Capture the cell that displays the provided text and extract its (X, Y) central coordinate. 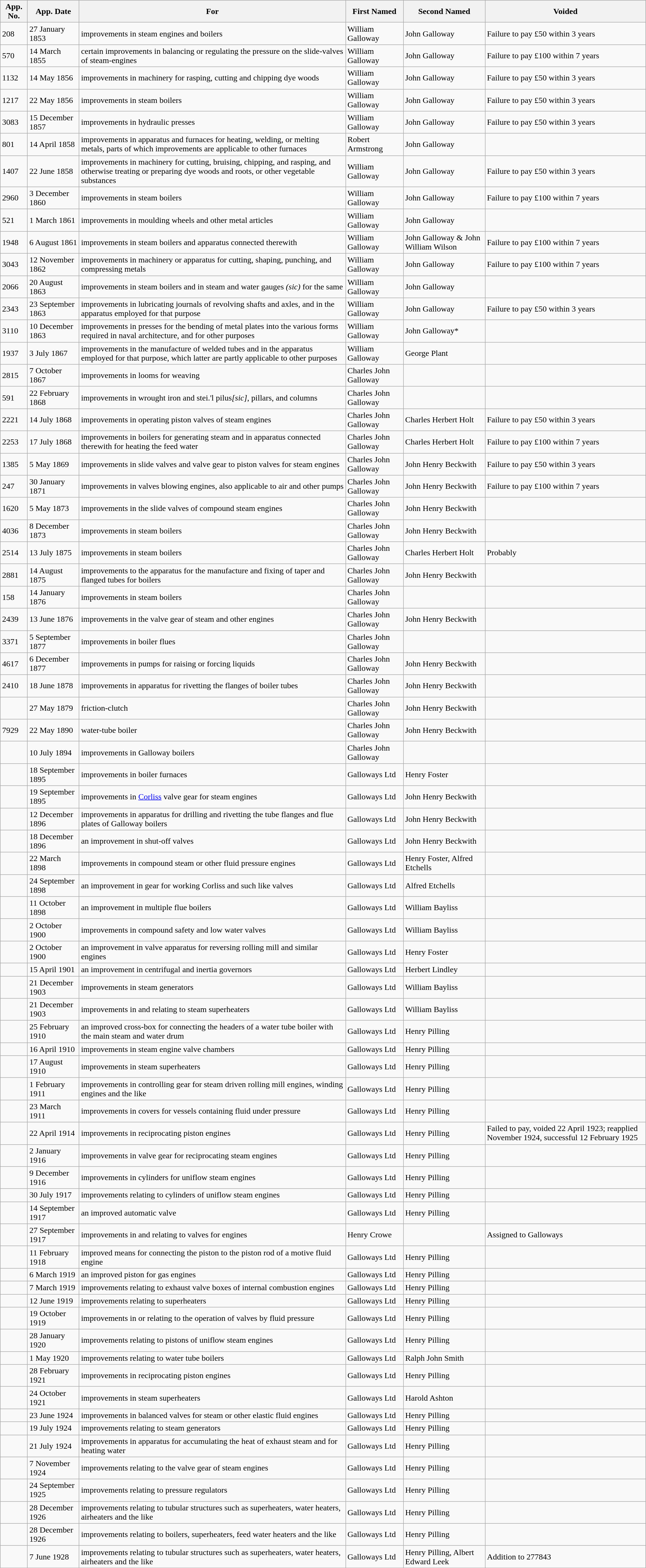
12 December 1896 (53, 819)
improvements relating to cylinders of uniflow steam engines (212, 1195)
14 March 1855 (53, 56)
improvements in boiler flues (212, 642)
1 February 1911 (53, 1089)
3 July 1867 (53, 353)
22 May 1856 (53, 100)
Second Named (444, 12)
591 (14, 397)
Harold Ashton (444, 1398)
1385 (14, 464)
improvements in apparatus and furnaces for heating, welding, or melting metals, parts of which improvements are applicable to other furnaces (212, 145)
16 April 1910 (53, 1049)
2253 (14, 442)
14 May 1856 (53, 78)
19 July 1924 (53, 1428)
21 July 1924 (53, 1446)
14 January 1876 (53, 597)
23 June 1924 (53, 1415)
13 July 1875 (53, 553)
Robert Armstrong (374, 145)
13 June 1876 (53, 619)
18 December 1896 (53, 841)
4036 (14, 530)
an improvement in gear for working Corliss and such like valves (212, 886)
11 February 1918 (53, 1257)
improvements relating to the valve gear of steam engines (212, 1468)
28 January 1920 (53, 1340)
improvements in compound safety and low water valves (212, 930)
improvements in the manufacture of welded tubes and in the apparatus employed for that purpose, which latter are partly applicable to other purposes (212, 353)
14 September 1917 (53, 1213)
2066 (14, 286)
improvements in apparatus for drilling and rivetting the tube flanges and flue plates of Galloway boilers (212, 819)
22 June 1858 (53, 171)
27 September 1917 (53, 1235)
9 December 1916 (53, 1177)
Addition to 277843 (566, 1556)
2410 (14, 686)
App. No. (14, 12)
water-tube boiler (212, 730)
friction-clutch (212, 708)
7 November 1924 (53, 1468)
Henry Pilling, Albert Edward Leek (444, 1556)
2815 (14, 376)
7 March 1919 (53, 1287)
30 January 1871 (53, 486)
certain improvements in balancing or regulating the pressure on the slide-valves of steam-engines (212, 56)
5 May 1873 (53, 509)
247 (14, 486)
improvements in Corliss valve gear for steam engines (212, 797)
28 February 1921 (53, 1376)
improvements relating to exhaust valve boxes of internal combustion engines (212, 1287)
208 (14, 33)
19 October 1919 (53, 1318)
1620 (14, 509)
Henry Crowe (374, 1235)
22 April 1914 (53, 1133)
improvements in the slide valves of compound steam engines (212, 509)
improvements in Galloway boilers (212, 753)
1 March 1861 (53, 220)
7 October 1867 (53, 376)
Herbert Lindley (444, 969)
Ralph John Smith (444, 1358)
1 May 1920 (53, 1358)
6 August 1861 (53, 242)
improved means for connecting the piston to the piston rod of a motive fluid engine (212, 1257)
10 December 1863 (53, 331)
improvements in machinery for rasping, cutting and chipping dye woods (212, 78)
improvements in controlling gear for steam driven rolling mill engines, winding engines and the like (212, 1089)
improvements in valves blowing engines, also applicable to air and other pumps (212, 486)
improvements in apparatus for accumulating the heat of exhaust steam and for heating water (212, 1446)
Alfred Etchells (444, 886)
improvements relating to boilers, superheaters, feed water heaters and the like (212, 1535)
5 May 1869 (53, 464)
1948 (14, 242)
18 June 1878 (53, 686)
improvements in slide valves and valve gear to piston valves for steam engines (212, 464)
11 October 1898 (53, 907)
an improved cross-box for connecting the headers of a water tube boiler with the main steam and water drum (212, 1031)
3083 (14, 122)
3043 (14, 265)
improvements in steam engine valve chambers (212, 1049)
improvements in presses for the bending of metal plates into the various forms required in naval architecture, and for other purposes (212, 331)
2 January 1916 (53, 1156)
2439 (14, 619)
8 December 1873 (53, 530)
John Galloway* (444, 331)
2221 (14, 420)
improvements relating to water tube boilers (212, 1358)
24 October 1921 (53, 1398)
15 April 1901 (53, 969)
2343 (14, 309)
12 June 1919 (53, 1300)
22 May 1890 (53, 730)
George Plant (444, 353)
18 September 1895 (53, 774)
First Named (374, 12)
570 (14, 56)
14 August 1875 (53, 575)
7929 (14, 730)
10 July 1894 (53, 753)
15 December 1857 (53, 122)
improvements in cylinders for uniflow steam engines (212, 1177)
1407 (14, 171)
3 December 1860 (53, 198)
3371 (14, 642)
2514 (14, 553)
App. Date (53, 12)
27 May 1879 (53, 708)
30 July 1917 (53, 1195)
an improvement in multiple flue boilers (212, 907)
improvements relating to superheaters (212, 1300)
1937 (14, 353)
improvements in steam generators (212, 987)
Assigned to Galloways (566, 1235)
improvements in wrought iron and stei.'l pilus[sic], pillars, and columns (212, 397)
improvements in boilers for generating steam and in apparatus connected therewith for heating the feed water (212, 442)
improvements to the apparatus for the manufacture and fixing of taper and flanged tubes for boilers (212, 575)
25 February 1910 (53, 1031)
17 July 1868 (53, 442)
5 September 1877 (53, 642)
2960 (14, 198)
improvements in or relating to the operation of valves by fluid pressure (212, 1318)
John Galloway & John William Wilson (444, 242)
improvements in moulding wheels and other metal articles (212, 220)
improvements in looms for weaving (212, 376)
801 (14, 145)
an improved piston for gas engines (212, 1275)
17 August 1910 (53, 1067)
an improvement in centrifugal and inertia governors (212, 969)
Voided (566, 12)
Henry Foster, Alfred Etchells (444, 863)
3110 (14, 331)
improvements in apparatus for rivetting the flanges of boiler tubes (212, 686)
27 January 1853 (53, 33)
improvements in valve gear for reciprocating steam engines (212, 1156)
12 November 1862 (53, 265)
an improved automatic valve (212, 1213)
1217 (14, 100)
19 September 1895 (53, 797)
improvements in steam boilers and in steam and water gauges (sic) for the same (212, 286)
24 September 1898 (53, 886)
improvements relating to pistons of uniflow steam engines (212, 1340)
improvements in steam boilers and apparatus connected therewith (212, 242)
For (212, 12)
improvements in and relating to valves for engines (212, 1235)
14 April 1858 (53, 145)
1132 (14, 78)
Failed to pay, voided 22 April 1923; reapplied November 1924, successful 12 February 1925 (566, 1133)
improvements in and relating to steam superheaters (212, 1010)
22 February 1868 (53, 397)
6 March 1919 (53, 1275)
improvements in balanced valves for steam or other elastic fluid engines (212, 1415)
6 December 1877 (53, 664)
an improvement in shut-off valves (212, 841)
improvements in boiler furnaces (212, 774)
14 July 1868 (53, 420)
23 September 1863 (53, 309)
improvements in operating piston valves of steam engines (212, 420)
an improvement in valve apparatus for reversing rolling mill and similar engines (212, 952)
23 March 1911 (53, 1111)
improvements in lubricating journals of revolving shafts and axles, and in the apparatus employed for that purpose (212, 309)
improvements in covers for vessels containing fluid under pressure (212, 1111)
improvements in the valve gear of steam and other engines (212, 619)
improvements relating to steam generators (212, 1428)
improvements in compound steam or other fluid pressure engines (212, 863)
4617 (14, 664)
20 August 1863 (53, 286)
521 (14, 220)
improvements in machinery or apparatus for cutting, shaping, punching, and compressing metals (212, 265)
7 June 1928 (53, 1556)
improvements relating to pressure regulators (212, 1490)
22 March 1898 (53, 863)
158 (14, 597)
24 September 1925 (53, 1490)
improvements in steam engines and boilers (212, 33)
Probably (566, 553)
improvements in pumps for raising or forcing liquids (212, 664)
improvements in hydraulic presses (212, 122)
2881 (14, 575)
